Detect which cell encompasses the target text, then output its (X, Y) center coordinate. 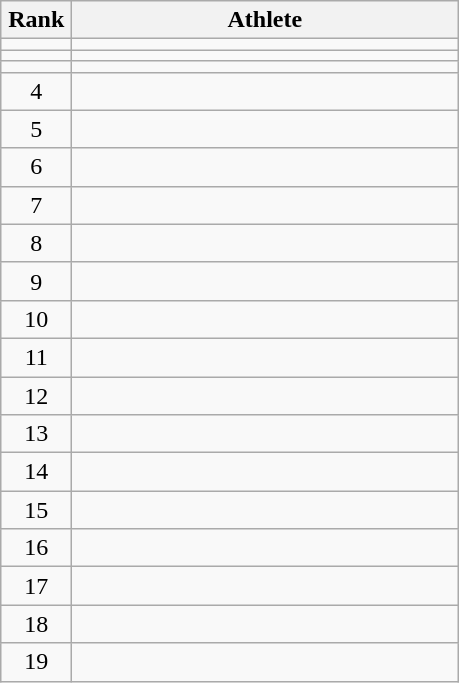
16 (36, 548)
Athlete (265, 20)
10 (36, 319)
9 (36, 281)
8 (36, 243)
17 (36, 586)
14 (36, 472)
18 (36, 624)
Rank (36, 20)
15 (36, 510)
19 (36, 662)
4 (36, 91)
6 (36, 167)
12 (36, 395)
5 (36, 129)
13 (36, 434)
7 (36, 205)
11 (36, 357)
